Capture the cell that displays the provided text and extract its [X, Y] central coordinate. 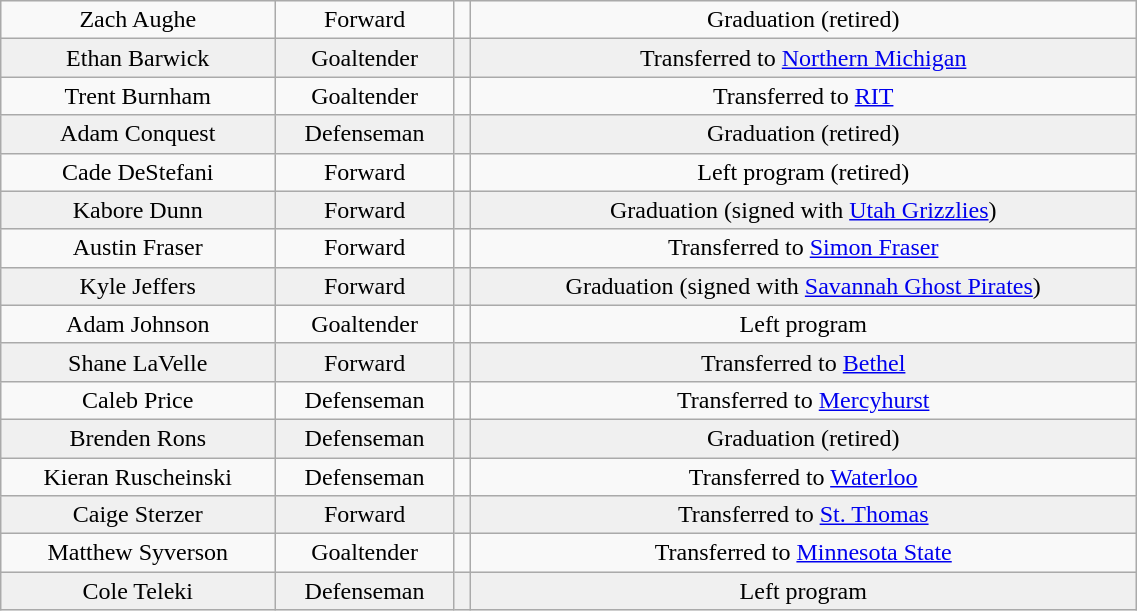
Shane LaVelle [138, 362]
Adam Conquest [138, 134]
Caleb Price [138, 400]
Kyle Jeffers [138, 286]
Transferred to St. Thomas [804, 515]
Caige Sterzer [138, 515]
Zach Aughe [138, 20]
Left program (retired) [804, 172]
Brenden Rons [138, 438]
Graduation (signed with Savannah Ghost Pirates) [804, 286]
Transferred to Waterloo [804, 477]
Transferred to Bethel [804, 362]
Ethan Barwick [138, 58]
Transferred to Minnesota State [804, 553]
Transferred to Mercyhurst [804, 400]
Cade DeStefani [138, 172]
Transferred to RIT [804, 96]
Transferred to Northern Michigan [804, 58]
Kieran Ruscheinski [138, 477]
Cole Teleki [138, 591]
Matthew Syverson [138, 553]
Graduation (signed with Utah Grizzlies) [804, 210]
Kabore Dunn [138, 210]
Austin Fraser [138, 248]
Adam Johnson [138, 324]
Trent Burnham [138, 96]
Transferred to Simon Fraser [804, 248]
